Provide the (x, y) coordinate of the cell's center where the given text is located.  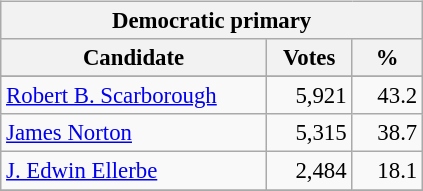
Robert B. Scarborough (134, 96)
Votes (309, 58)
2,484 (309, 171)
38.7 (388, 133)
J. Edwin Ellerbe (134, 171)
% (388, 58)
5,921 (309, 96)
5,315 (309, 133)
18.1 (388, 171)
James Norton (134, 133)
43.2 (388, 96)
Candidate (134, 58)
Democratic primary (212, 21)
